Return (x, y) of the center of cell containing provided text 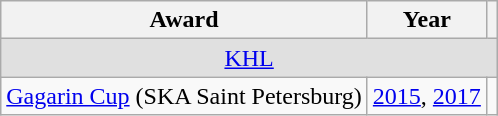
Gagarin Cup (SKA Saint Petersburg) (184, 96)
Year (426, 20)
KHL (250, 58)
2015, 2017 (426, 96)
Award (184, 20)
